Pinpoint the cell where the given text exists, returning its (X, Y) midpoint coordinate. 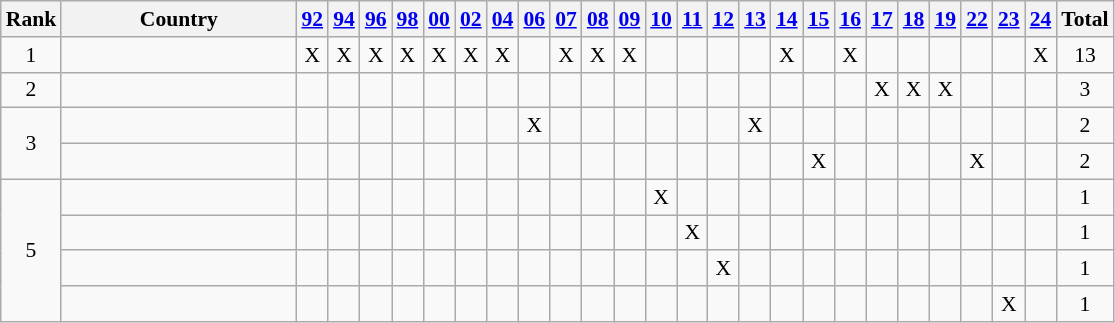
14 (787, 19)
Rank (32, 19)
10 (661, 19)
22 (977, 19)
02 (471, 19)
16 (850, 19)
00 (439, 19)
24 (1041, 19)
Total (1084, 19)
15 (819, 19)
98 (408, 19)
12 (723, 19)
Country (178, 19)
96 (376, 19)
18 (914, 19)
17 (882, 19)
23 (1009, 19)
5 (32, 250)
04 (503, 19)
19 (945, 19)
94 (344, 19)
07 (566, 19)
06 (534, 19)
92 (312, 19)
11 (692, 19)
08 (598, 19)
09 (630, 19)
